Return (x, y) of the center of cell containing provided text 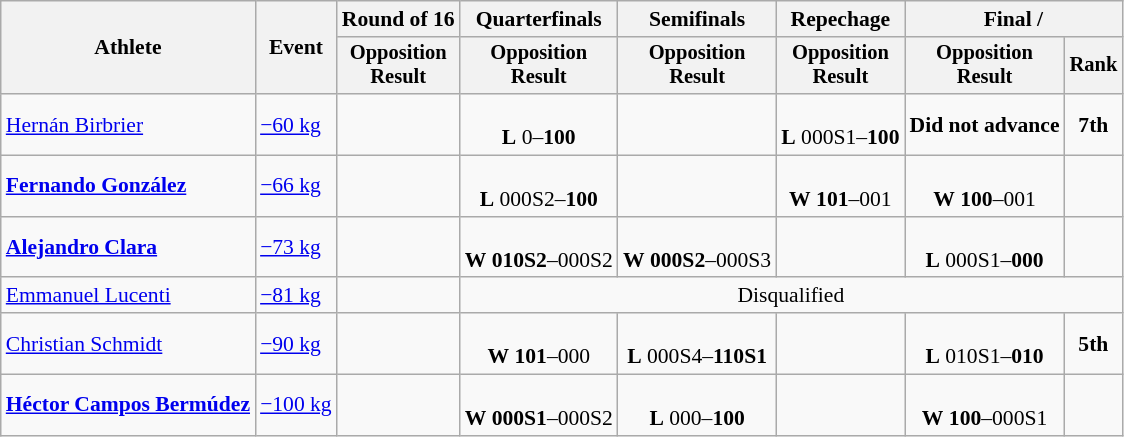
L 0–100 (539, 124)
L 000–100 (697, 406)
Final / (1014, 19)
−60 kg (296, 124)
Quarterfinals (539, 19)
Disqualified (792, 296)
W 101–001 (840, 186)
Christian Schmidt (128, 344)
Semifinals (697, 19)
Round of 16 (398, 19)
Rank (1094, 66)
L 000S2–100 (539, 186)
W 010S2–000S2 (539, 248)
−100 kg (296, 406)
7th (1094, 124)
W 101–000 (539, 344)
5th (1094, 344)
Hernán Birbrier (128, 124)
−81 kg (296, 296)
Did not advance (985, 124)
Event (296, 48)
W 000S1–000S2 (539, 406)
−66 kg (296, 186)
−90 kg (296, 344)
Alejandro Clara (128, 248)
Héctor Campos Bermúdez (128, 406)
W 000S2–000S3 (697, 248)
W 100–000S1 (985, 406)
Repechage (840, 19)
L 010S1–010 (985, 344)
L 000S1–100 (840, 124)
L 000S4–110S1 (697, 344)
W 100–001 (985, 186)
L 000S1–000 (985, 248)
Athlete (128, 48)
−73 kg (296, 248)
Fernando González (128, 186)
Emmanuel Lucenti (128, 296)
